Search for the cell housing the specified text and yield its [x, y] center coordinate. 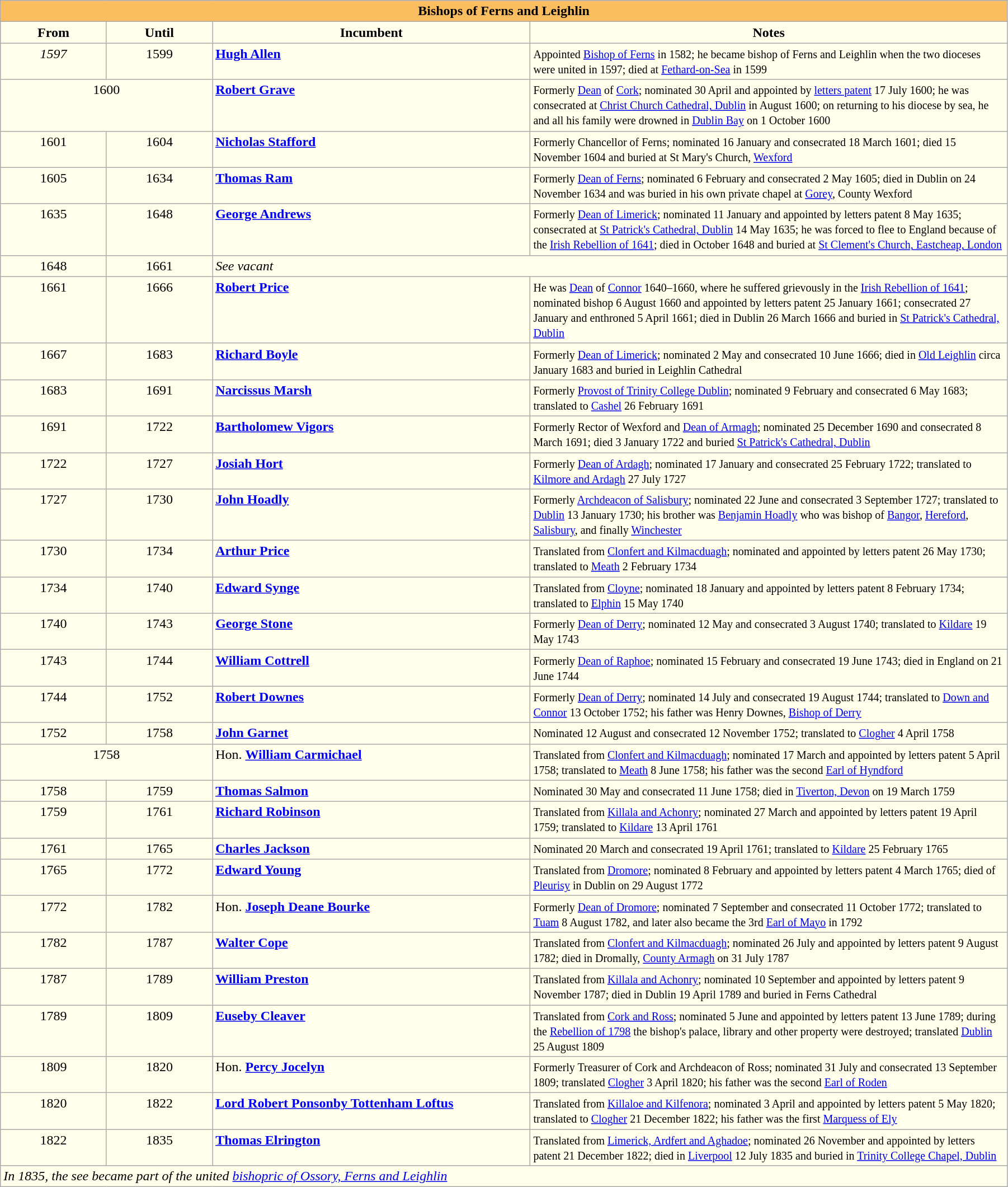
1599 [159, 62]
Translated from Killala and Achonry; nominated 27 March and appointed by letters patent 19 April 1759; translated to Kildare 13 April 1761 [769, 819]
Formerly Provost of Trinity College Dublin; nominated 9 February and consecrated 6 May 1683; translated to Cashel 26 February 1691 [769, 397]
Bartholomew Vigors [371, 434]
Incumbent [371, 32]
Robert Grave [371, 105]
1634 [159, 186]
Nominated 12 August and consecrated 12 November 1752; translated to Clogher 4 April 1758 [769, 733]
William Preston [371, 986]
Translated from Cloyne; nominated 18 January and appointed by letters patent 8 February 1734; translated to Elphin 15 May 1740 [769, 595]
1605 [54, 186]
Josiah Hort [371, 470]
1597 [54, 62]
Translated from Dromore; nominated 8 February and appointed by letters patent 4 March 1765; died of Pleurisy in Dublin on 29 August 1772 [769, 878]
Nominated 30 May and consecrated 11 June 1758; died in Tiverton, Devon on 19 March 1759 [769, 791]
Formerly Chancellor of Ferns; nominated 16 January and consecrated 18 March 1601; died 15 November 1604 and buried at St Mary's Church, Wexford [769, 149]
1601 [54, 149]
Arthur Price [371, 559]
John Garnet [371, 733]
In 1835, the see became part of the united bishopric of Ossory, Ferns and Leighlin [504, 1176]
1635 [54, 229]
1667 [54, 362]
Narcissus Marsh [371, 397]
Edward Synge [371, 595]
Edward Young [371, 878]
Formerly Dean of Raphoe; nominated 15 February and consecrated 19 June 1743; died in England on 21 June 1744 [769, 668]
Lord Robert Ponsonby Tottenham Loftus [371, 1111]
Robert Price [371, 310]
Hon. Percy Jocelyn [371, 1075]
Nominated 20 March and consecrated 19 April 1761; translated to Kildare 25 February 1765 [769, 848]
From [54, 32]
Hon. William Carmichael [371, 762]
Walter Cope [371, 950]
Until [159, 32]
Hugh Allen [371, 62]
Formerly Dean of Ardagh; nominated 17 January and consecrated 25 February 1722; translated to Kilmore and Ardagh 27 July 1727 [769, 470]
Thomas Ram [371, 186]
John Hoadly [371, 515]
Hon. Joseph Deane Bourke [371, 913]
1666 [159, 310]
Appointed Bishop of Ferns in 1582; he became bishop of Ferns and Leighlin when the two dioceses were united in 1597; died at Fethard-on-Sea in 1599 [769, 62]
Formerly Dean of Derry; nominated 12 May and consecrated 3 August 1740; translated to Kildare 19 May 1743 [769, 631]
George Stone [371, 631]
Richard Robinson [371, 819]
Translated from Clonfert and Kilmacduagh; nominated and appointed by letters patent 26 May 1730; translated to Meath 2 February 1734 [769, 559]
Thomas Salmon [371, 791]
1835 [159, 1147]
Robert Downes [371, 704]
See vacant [610, 266]
William Cottrell [371, 668]
George Andrews [371, 229]
Thomas Elrington [371, 1147]
Formerly Dean of Limerick; nominated 2 May and consecrated 10 June 1666; died in Old Leighlin circa January 1683 and buried in Leighlin Cathedral [769, 362]
1600 [106, 105]
1604 [159, 149]
Euseby Cleaver [371, 1031]
Notes [769, 32]
Bishops of Ferns and Leighlin [504, 11]
Richard Boyle [371, 362]
Charles Jackson [371, 848]
Nicholas Stafford [371, 149]
